Provide the [X, Y] coordinate of the cell's center where the given text is located.  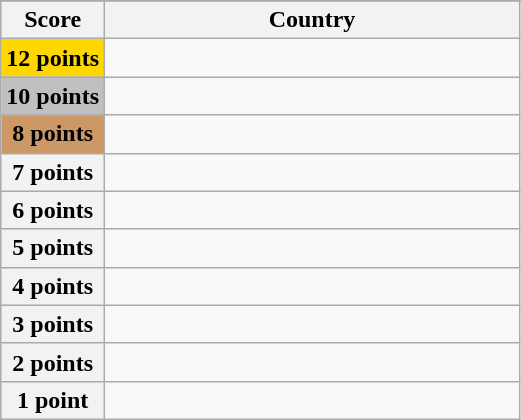
8 points [53, 134]
10 points [53, 96]
2 points [53, 362]
Country [312, 20]
7 points [53, 172]
Score [53, 20]
3 points [53, 324]
12 points [53, 58]
4 points [53, 286]
6 points [53, 210]
5 points [53, 248]
1 point [53, 400]
